Search for the cell housing the specified text and yield its [x, y] center coordinate. 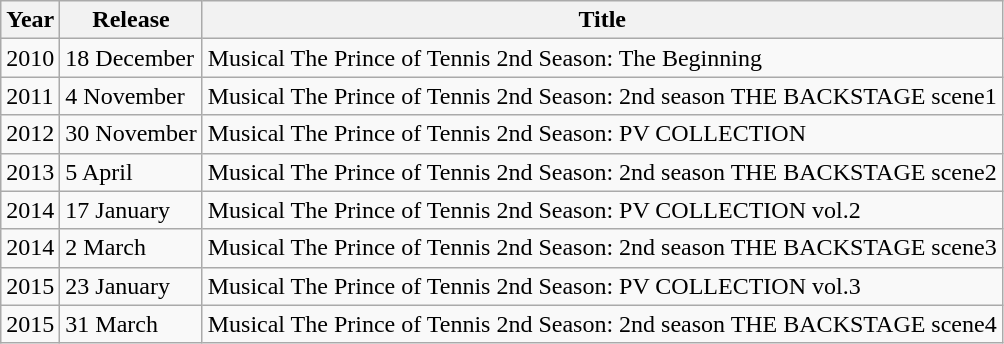
Musical The Prince of Tennis 2nd Season: 2nd season THE BACKSTAGE scene2 [602, 172]
2 March [131, 248]
30 November [131, 134]
23 January [131, 286]
Musical The Prince of Tennis 2nd Season: 2nd season THE BACKSTAGE scene4 [602, 324]
Musical The Prince of Tennis 2nd Season: PV COLLECTION vol.2 [602, 210]
4 November [131, 96]
Musical The Prince of Tennis 2nd Season: PV COLLECTION [602, 134]
17 January [131, 210]
5 April [131, 172]
Musical The Prince of Tennis 2nd Season: PV COLLECTION vol.3 [602, 286]
Musical The Prince of Tennis 2nd Season: 2nd season THE BACKSTAGE scene3 [602, 248]
2010 [30, 58]
Release [131, 20]
18 December [131, 58]
31 March [131, 324]
2013 [30, 172]
Title [602, 20]
Year [30, 20]
Musical The Prince of Tennis 2nd Season: The Beginning [602, 58]
2012 [30, 134]
2011 [30, 96]
Musical The Prince of Tennis 2nd Season: 2nd season THE BACKSTAGE scene1 [602, 96]
